Output the (x, y) coordinate of the center of the cell containing the given text.  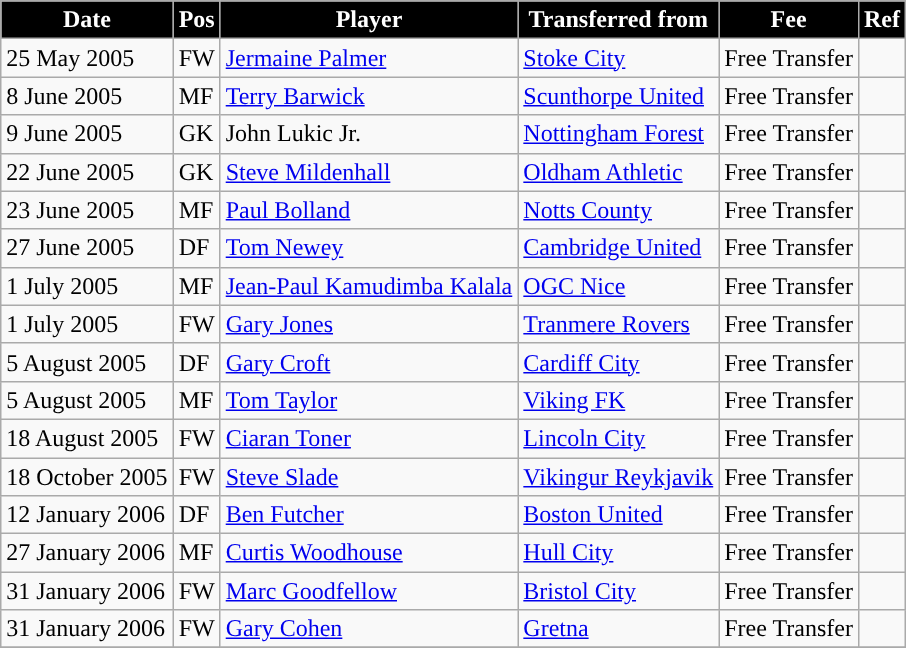
Ref (882, 20)
Transferred from (618, 20)
Curtis Woodhouse (369, 553)
Player (369, 20)
Vikingur Reykjavik (618, 477)
John Lukic Jr. (369, 134)
Stoke City (618, 58)
25 May 2005 (87, 58)
OGC Nice (618, 286)
Viking FK (618, 400)
Jean-Paul Kamudimba Kalala (369, 286)
Oldham Athletic (618, 172)
8 June 2005 (87, 96)
27 January 2006 (87, 553)
27 June 2005 (87, 248)
Boston United (618, 515)
Ciaran Toner (369, 438)
Paul Bolland (369, 210)
Steve Mildenhall (369, 172)
12 January 2006 (87, 515)
Cardiff City (618, 362)
Gary Cohen (369, 629)
23 June 2005 (87, 210)
Steve Slade (369, 477)
Pos (196, 20)
Hull City (618, 553)
Gary Croft (369, 362)
Tranmere Rovers (618, 324)
Nottingham Forest (618, 134)
Scunthorpe United (618, 96)
Cambridge United (618, 248)
18 October 2005 (87, 477)
Lincoln City (618, 438)
Fee (789, 20)
Jermaine Palmer (369, 58)
Gary Jones (369, 324)
18 August 2005 (87, 438)
Gretna (618, 629)
Ben Futcher (369, 515)
Marc Goodfellow (369, 591)
Tom Newey (369, 248)
Bristol City (618, 591)
Tom Taylor (369, 400)
Date (87, 20)
Terry Barwick (369, 96)
22 June 2005 (87, 172)
9 June 2005 (87, 134)
Notts County (618, 210)
